Find where the given text appears and provide that cell's center as (X, Y) coordinate. 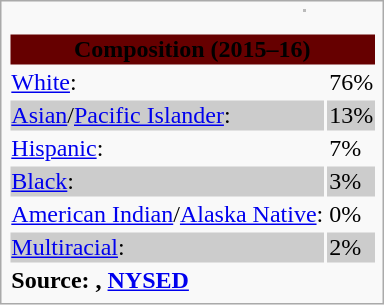
Source: , NYSED (192, 280)
7% (352, 148)
76% (352, 82)
0% (352, 214)
White: (168, 82)
Multiracial: (168, 247)
American Indian/Alaska Native: (168, 214)
Composition (2015–16) (192, 49)
Black: (168, 181)
3% (352, 181)
Asian/Pacific Islander: (168, 115)
13% (352, 115)
2% (352, 247)
Hispanic: (168, 148)
